Search for the cell housing the specified text and yield its (X, Y) center coordinate. 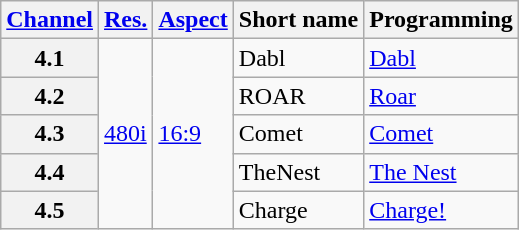
ROAR (298, 96)
Channel (50, 20)
Roar (442, 96)
4.4 (50, 172)
Charge! (442, 210)
Programming (442, 20)
4.3 (50, 134)
4.2 (50, 96)
Charge (298, 210)
Aspect (193, 20)
4.5 (50, 210)
16:9 (193, 134)
Short name (298, 20)
The Nest (442, 172)
Res. (126, 20)
TheNest (298, 172)
4.1 (50, 58)
480i (126, 134)
